Provide the (x, y) coordinate of the cell's center where the given text is located.  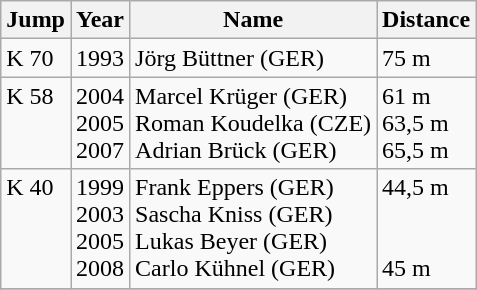
Jörg Büttner (GER) (254, 58)
1999200320052008 (100, 228)
75 m (426, 58)
Name (254, 20)
61 m63,5 m65,5 m (426, 123)
K 40 (36, 228)
1993 (100, 58)
Year (100, 20)
K 70 (36, 58)
Jump (36, 20)
200420052007 (100, 123)
44,5 m45 m (426, 228)
Distance (426, 20)
K 58 (36, 123)
Marcel Krüger (GER)Roman Koudelka (CZE)Adrian Brück (GER) (254, 123)
Frank Eppers (GER)Sascha Kniss (GER)Lukas Beyer (GER)Carlo Kühnel (GER) (254, 228)
